From the cell containing the given text, extract its center point as [X, Y] coordinate. 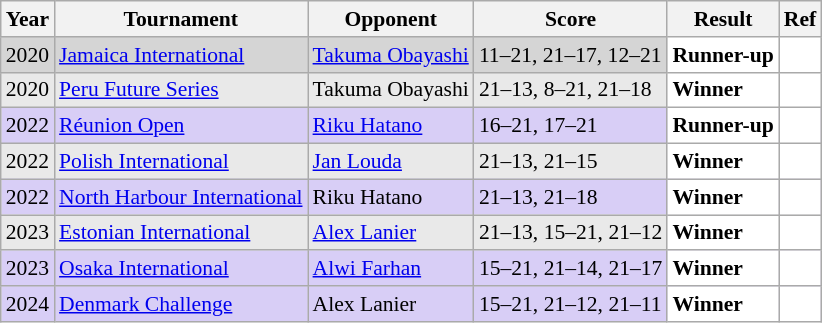
Result [722, 19]
11–21, 21–17, 12–21 [571, 55]
2024 [28, 304]
Denmark Challenge [181, 304]
21–13, 8–21, 21–18 [571, 90]
15–21, 21–12, 21–11 [571, 304]
Year [28, 19]
Jan Louda [391, 162]
21–13, 21–15 [571, 162]
21–13, 21–18 [571, 197]
Estonian International [181, 233]
Score [571, 19]
Polish International [181, 162]
Alwi Farhan [391, 269]
North Harbour International [181, 197]
Peru Future Series [181, 90]
Jamaica International [181, 55]
Réunion Open [181, 126]
Opponent [391, 19]
16–21, 17–21 [571, 126]
Tournament [181, 19]
21–13, 15–21, 21–12 [571, 233]
Osaka International [181, 269]
Ref [800, 19]
15–21, 21–14, 21–17 [571, 269]
